Detect which cell encompasses the target text, then output its (x, y) center coordinate. 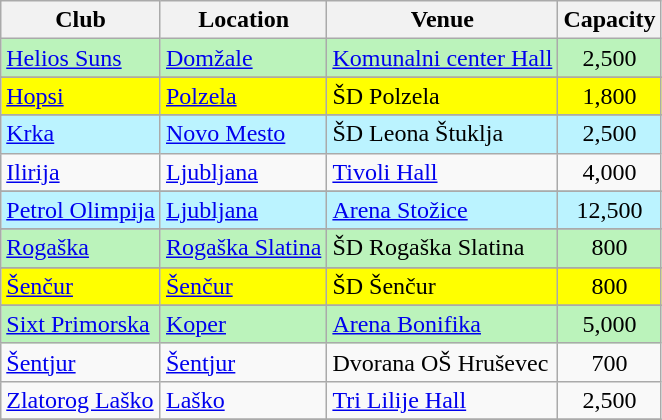
Zlatorog Laško (81, 400)
Rogaška Slatina (243, 248)
12,500 (610, 210)
Club (81, 20)
Ilirija (81, 172)
ŠD Polzela (442, 96)
Polzela (243, 96)
700 (610, 362)
Venue (442, 20)
ŠD Leona Štuklja (442, 134)
Rogaška (81, 248)
Komunalni center Hall (442, 58)
5,000 (610, 324)
Capacity (610, 20)
Arena Bonifika (442, 324)
Laško (243, 400)
Hopsi (81, 96)
Tri Lilije Hall (442, 400)
Arena Stožice (442, 210)
ŠD Šenčur (442, 286)
ŠD Rogaška Slatina (442, 248)
Helios Suns (81, 58)
Koper (243, 324)
Tivoli Hall (442, 172)
1,800 (610, 96)
Domžale (243, 58)
4,000 (610, 172)
Petrol Olimpija (81, 210)
Sixt Primorska (81, 324)
Novo Mesto (243, 134)
Dvorana OŠ Hruševec (442, 362)
Krka (81, 134)
Location (243, 20)
